From the cell containing the given text, extract its center point as (x, y) coordinate. 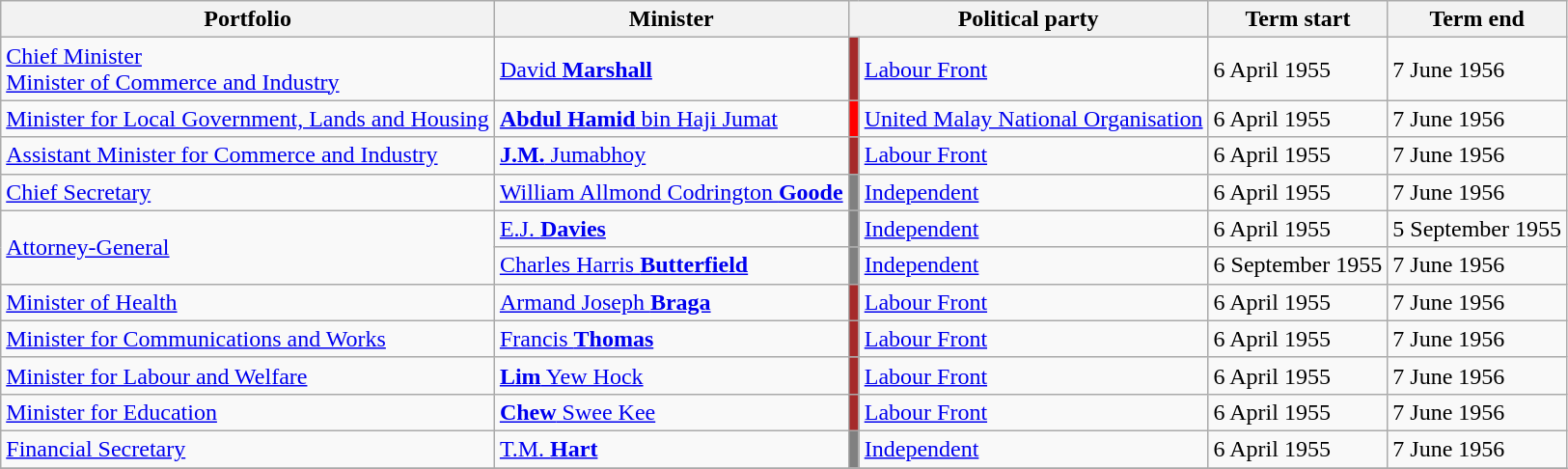
Chief Secretary (248, 192)
United Malay National Organisation (1033, 119)
J.M. Jumabhoy (672, 155)
Minister for Labour and Welfare (248, 375)
Minister (672, 19)
T.M. Hart (672, 449)
Financial Secretary (248, 449)
Chief MinisterMinister of Commerce and Industry (248, 69)
Abdul Hamid bin Haji Jumat (672, 119)
Minister for Local Government, Lands and Housing (248, 119)
Political party (1029, 19)
5 September 1955 (1477, 229)
Attorney-General (248, 247)
Charles Harris Butterfield (672, 265)
Francis Thomas (672, 339)
Lim Yew Hock (672, 375)
Term end (1477, 19)
Armand Joseph Braga (672, 302)
Term start (1298, 19)
6 September 1955 (1298, 265)
Minister for Education (248, 412)
Assistant Minister for Commerce and Industry (248, 155)
William Allmond Codrington Goode (672, 192)
David Marshall (672, 69)
Chew Swee Kee (672, 412)
Minister of Health (248, 302)
Portfolio (248, 19)
E.J. Davies (672, 229)
Minister for Communications and Works (248, 339)
